Locate the cell with the specified text and output its (x, y) center coordinate. 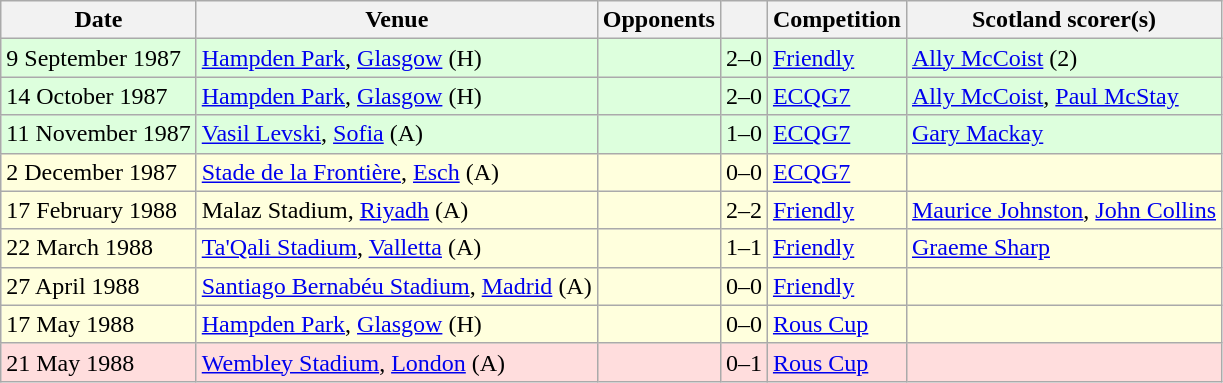
9 September 1987 (98, 58)
1–1 (744, 248)
Ally McCoist, Paul McStay (1064, 96)
Ally McCoist (2) (1064, 58)
Maurice Johnston, John Collins (1064, 210)
27 April 1988 (98, 286)
11 November 1987 (98, 134)
Vasil Levski, Sofia (A) (396, 134)
22 March 1988 (98, 248)
14 October 1987 (98, 96)
17 May 1988 (98, 324)
Santiago Bernabéu Stadium, Madrid (A) (396, 286)
Graeme Sharp (1064, 248)
Ta'Qali Stadium, Valletta (A) (396, 248)
0–1 (744, 362)
Malaz Stadium, Riyadh (A) (396, 210)
Venue (396, 20)
Stade de la Frontière, Esch (A) (396, 172)
1–0 (744, 134)
Opponents (658, 20)
21 May 1988 (98, 362)
Gary Mackay (1064, 134)
Competition (836, 20)
Date (98, 20)
17 February 1988 (98, 210)
Wembley Stadium, London (A) (396, 362)
Scotland scorer(s) (1064, 20)
2–2 (744, 210)
2 December 1987 (98, 172)
